Find where the given text appears and provide that cell's center as [x, y] coordinate. 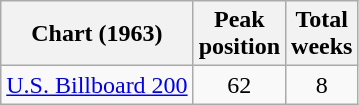
Totalweeks [322, 34]
Chart (1963) [97, 34]
U.S. Billboard 200 [97, 85]
Peakposition [239, 34]
8 [322, 85]
62 [239, 85]
